From the cell containing the given text, extract its center point as [x, y] coordinate. 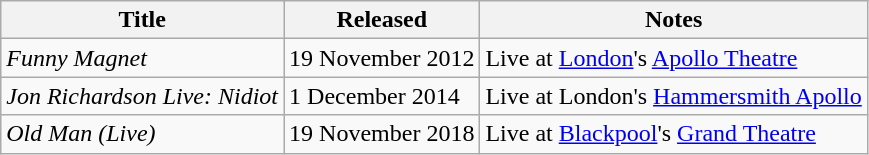
19 November 2018 [382, 134]
Notes [674, 20]
Live at Blackpool's Grand Theatre [674, 134]
Jon Richardson Live: Nidiot [142, 96]
1 December 2014 [382, 96]
Old Man (Live) [142, 134]
Title [142, 20]
Released [382, 20]
Live at London's Apollo Theatre [674, 58]
19 November 2012 [382, 58]
Live at London's Hammersmith Apollo [674, 96]
Funny Magnet [142, 58]
